Determine the (X, Y) coordinate at the center of the cell enclosing the given text.  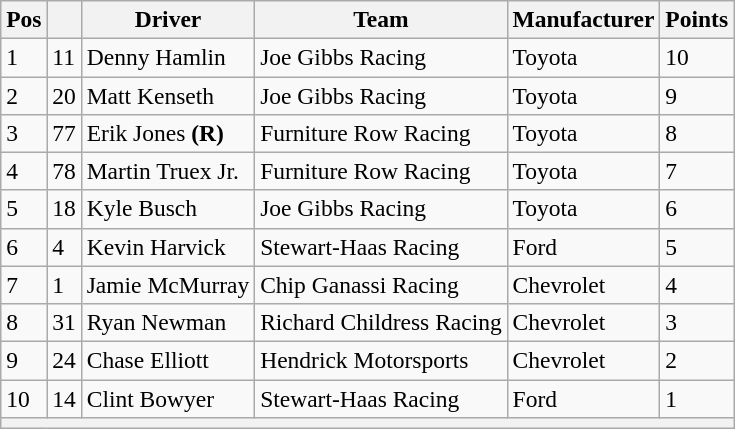
Points (697, 19)
Richard Childress Racing (381, 322)
Pos (24, 19)
Kyle Busch (168, 209)
78 (64, 171)
Martin Truex Jr. (168, 171)
24 (64, 360)
Erik Jones (R) (168, 133)
14 (64, 398)
77 (64, 133)
Jamie McMurray (168, 285)
Kevin Harvick (168, 247)
Manufacturer (584, 19)
Denny Hamlin (168, 57)
Chase Elliott (168, 360)
Ryan Newman (168, 322)
31 (64, 322)
11 (64, 57)
Team (381, 19)
Matt Kenseth (168, 95)
Clint Bowyer (168, 398)
18 (64, 209)
20 (64, 95)
Hendrick Motorsports (381, 360)
Chip Ganassi Racing (381, 285)
Driver (168, 19)
